Detect which cell encompasses the target text, then output its [X, Y] center coordinate. 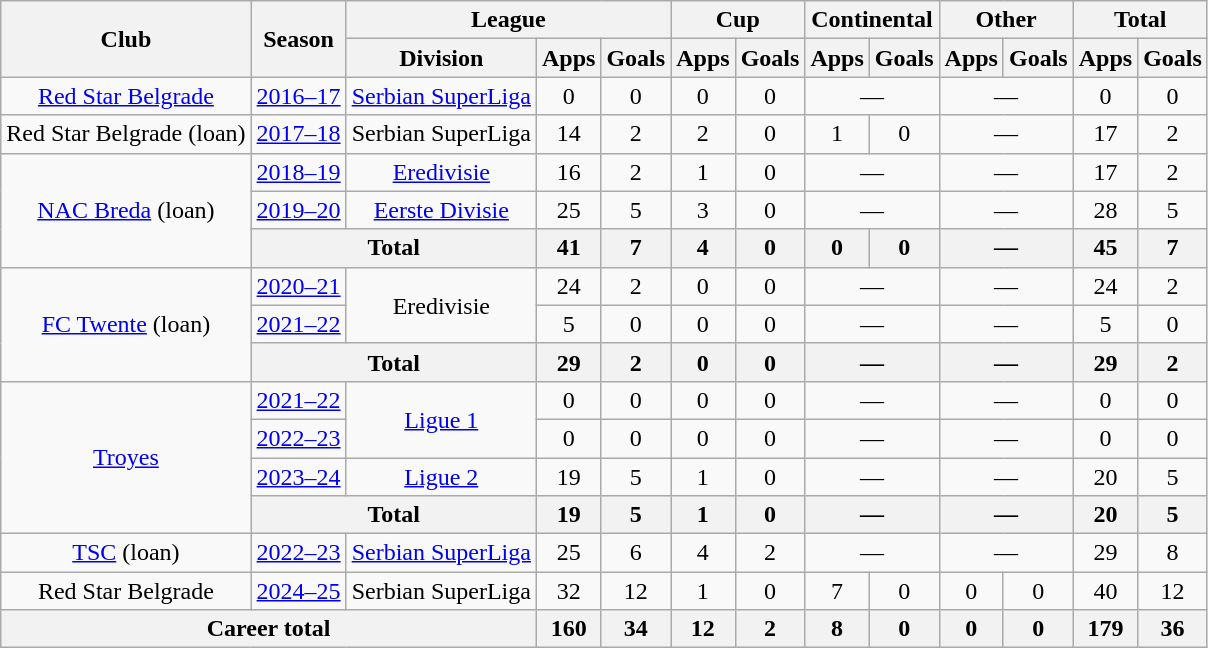
Ligue 2 [441, 477]
34 [636, 629]
16 [568, 172]
41 [568, 248]
Cup [738, 20]
Troyes [126, 457]
160 [568, 629]
2017–18 [298, 134]
2024–25 [298, 591]
Eerste Divisie [441, 210]
2018–19 [298, 172]
Red Star Belgrade (loan) [126, 134]
2016–17 [298, 96]
FC Twente (loan) [126, 324]
28 [1105, 210]
Season [298, 39]
Club [126, 39]
45 [1105, 248]
3 [703, 210]
Ligue 1 [441, 419]
TSC (loan) [126, 553]
NAC Breda (loan) [126, 210]
Division [441, 58]
14 [568, 134]
League [508, 20]
2020–21 [298, 286]
Other [1006, 20]
Continental [872, 20]
2023–24 [298, 477]
32 [568, 591]
6 [636, 553]
Career total [269, 629]
179 [1105, 629]
2019–20 [298, 210]
36 [1173, 629]
40 [1105, 591]
